Return (x, y) of the center of cell containing provided text 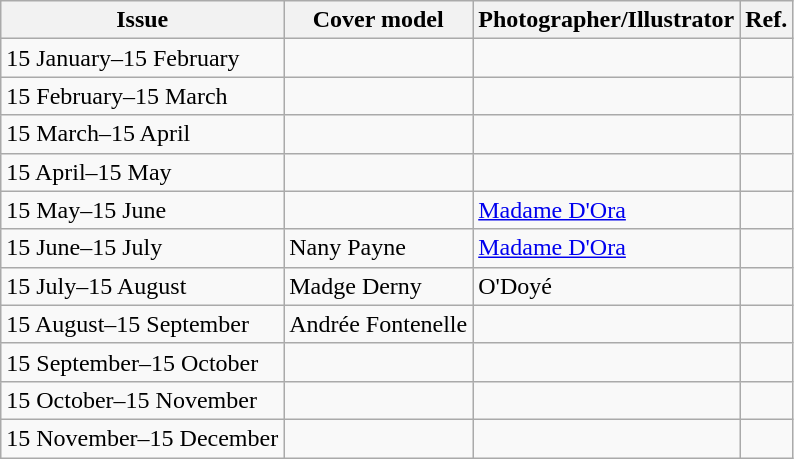
Ref. (766, 20)
Cover model (378, 20)
Issue (142, 20)
O'Doyé (606, 286)
15 November–15 December (142, 438)
Photographer/Illustrator (606, 20)
Nany Payne (378, 248)
15 May–15 June (142, 210)
15 September–15 October (142, 362)
Madge Derny (378, 286)
15 April–15 May (142, 172)
15 March–15 April (142, 134)
15 January–15 February (142, 58)
15 July–15 August (142, 286)
15 February–15 March (142, 96)
15 June–15 July (142, 248)
15 August–15 September (142, 324)
Andrée Fontenelle (378, 324)
15 October–15 November (142, 400)
